Identify which cell holds the provided text, then report its [x, y] central coordinate. 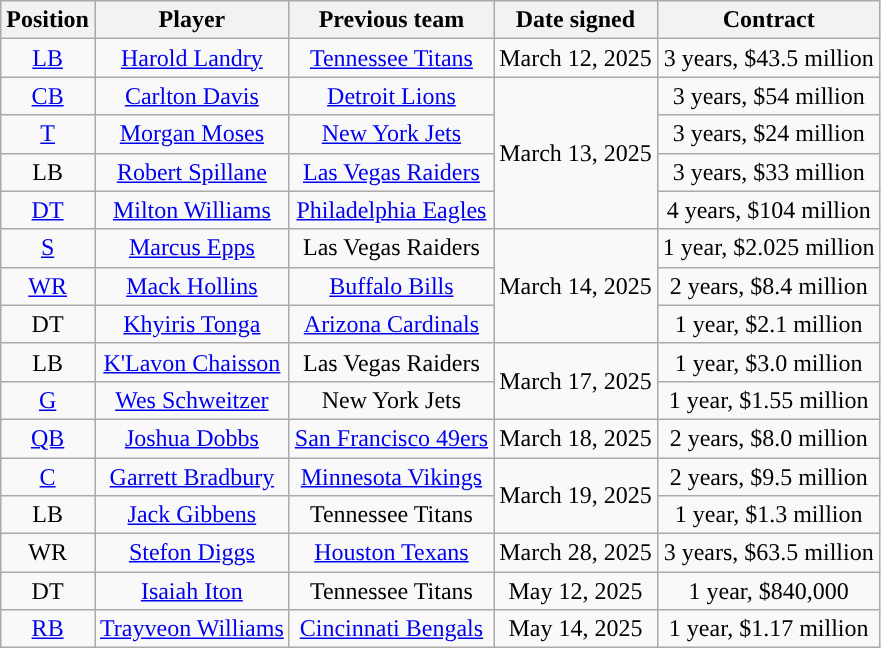
Position [48, 20]
Buffalo Bills [391, 286]
March 18, 2025 [576, 438]
G [48, 400]
2 years, $8.4 million [768, 286]
Arizona Cardinals [391, 324]
March 13, 2025 [576, 153]
3 years, $63.5 million [768, 553]
3 years, $54 million [768, 96]
March 12, 2025 [576, 58]
T [48, 134]
2 years, $9.5 million [768, 477]
Date signed [576, 20]
3 years, $24 million [768, 134]
Stefon Diggs [192, 553]
RB [48, 629]
Philadelphia Eagles [391, 210]
S [48, 248]
4 years, $104 million [768, 210]
Jack Gibbens [192, 515]
1 year, $3.0 million [768, 362]
Harold Landry [192, 58]
Wes Schweitzer [192, 400]
Cincinnati Bengals [391, 629]
Garrett Bradbury [192, 477]
Detroit Lions [391, 96]
CB [48, 96]
March 19, 2025 [576, 496]
March 17, 2025 [576, 381]
2 years, $8.0 million [768, 438]
Isaiah Iton [192, 591]
C [48, 477]
Marcus Epps [192, 248]
3 years, $43.5 million [768, 58]
1 year, $1.17 million [768, 629]
Trayveon Williams [192, 629]
Robert Spillane [192, 172]
May 14, 2025 [576, 629]
Milton Williams [192, 210]
Contract [768, 20]
1 year, $1.55 million [768, 400]
Mack Hollins [192, 286]
1 year, $2.025 million [768, 248]
Minnesota Vikings [391, 477]
Morgan Moses [192, 134]
Joshua Dobbs [192, 438]
1 year, $2.1 million [768, 324]
San Francisco 49ers [391, 438]
Player [192, 20]
Carlton Davis [192, 96]
May 12, 2025 [576, 591]
March 14, 2025 [576, 286]
1 year, $840,000 [768, 591]
K'Lavon Chaisson [192, 362]
Khyiris Tonga [192, 324]
March 28, 2025 [576, 553]
3 years, $33 million [768, 172]
QB [48, 438]
Previous team [391, 20]
Houston Texans [391, 553]
1 year, $1.3 million [768, 515]
